Detect which cell encompasses the target text, then output its (X, Y) center coordinate. 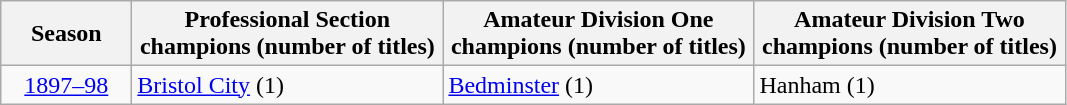
Hanham (1) (910, 85)
Bristol City (1) (288, 85)
Professional Section champions (number of titles) (288, 34)
Bedminster (1) (598, 85)
Amateur Division Two champions (number of titles) (910, 34)
1897–98 (66, 85)
Amateur Division One champions (number of titles) (598, 34)
Season (66, 34)
